Extract the [x, y] coordinate from the center of the cell holding the provided text.  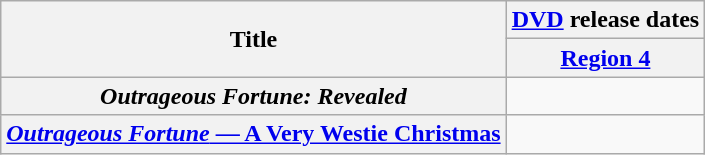
Region 4 [606, 58]
Outrageous Fortune: Revealed [254, 96]
Outrageous Fortune — A Very Westie Christmas [254, 134]
Title [254, 39]
DVD release dates [606, 20]
